Extract the (X, Y) coordinate from the center of the cell holding the provided text.  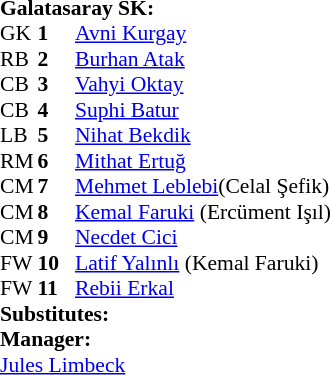
6 (57, 161)
RM (19, 161)
5 (57, 135)
1 (57, 33)
10 (57, 263)
11 (57, 289)
RB (19, 59)
GK (19, 33)
9 (57, 237)
8 (57, 212)
3 (57, 85)
7 (57, 187)
4 (57, 110)
LB (19, 135)
2 (57, 59)
